Identify which cell holds the provided text, then report its [x, y] central coordinate. 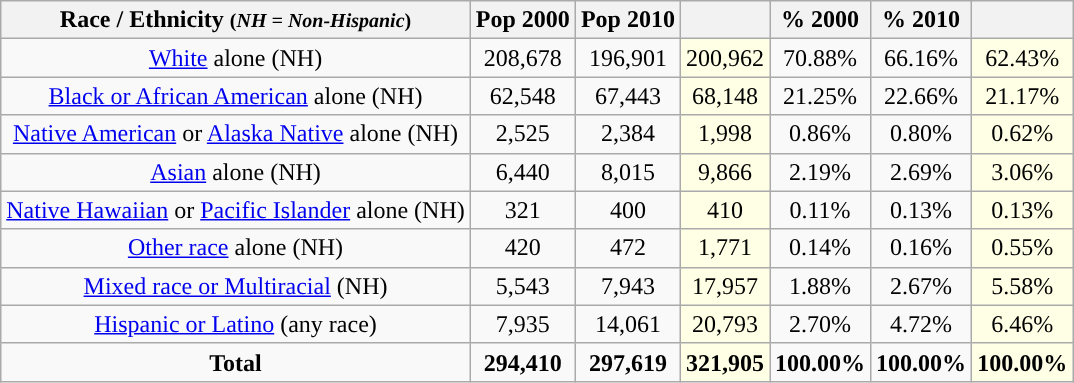
7,943 [628, 286]
22.66% [922, 96]
5,543 [522, 286]
2.67% [922, 286]
Hispanic or Latino (any race) [236, 324]
0.80% [922, 134]
Race / Ethnicity (NH = Non-Hispanic) [236, 20]
2,525 [522, 134]
White alone (NH) [236, 58]
70.88% [820, 58]
420 [522, 248]
Mixed race or Multiracial (NH) [236, 286]
208,678 [522, 58]
1,998 [724, 134]
Asian alone (NH) [236, 172]
17,957 [724, 286]
14,061 [628, 324]
321,905 [724, 362]
196,901 [628, 58]
62.43% [1022, 58]
4.72% [922, 324]
472 [628, 248]
400 [628, 210]
0.16% [922, 248]
9,866 [724, 172]
0.11% [820, 210]
0.55% [1022, 248]
20,793 [724, 324]
Pop 2010 [628, 20]
297,619 [628, 362]
294,410 [522, 362]
% 2000 [820, 20]
% 2010 [922, 20]
6.46% [1022, 324]
Native Hawaiian or Pacific Islander alone (NH) [236, 210]
2.69% [922, 172]
321 [522, 210]
Native American or Alaska Native alone (NH) [236, 134]
3.06% [1022, 172]
2.19% [820, 172]
Total [236, 362]
21.25% [820, 96]
0.86% [820, 134]
67,443 [628, 96]
Black or African American alone (NH) [236, 96]
5.58% [1022, 286]
7,935 [522, 324]
Other race alone (NH) [236, 248]
8,015 [628, 172]
0.14% [820, 248]
66.16% [922, 58]
21.17% [1022, 96]
200,962 [724, 58]
1.88% [820, 286]
Pop 2000 [522, 20]
2.70% [820, 324]
1,771 [724, 248]
62,548 [522, 96]
2,384 [628, 134]
0.62% [1022, 134]
6,440 [522, 172]
410 [724, 210]
68,148 [724, 96]
